Return the [X, Y] coordinate for the center point of the cell that contains the specified text.  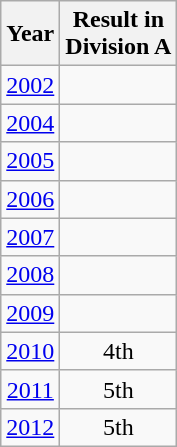
2008 [30, 275]
Result inDivision A [118, 34]
2012 [30, 427]
2009 [30, 313]
2002 [30, 85]
4th [118, 351]
Year [30, 34]
2010 [30, 351]
2006 [30, 199]
2011 [30, 389]
2007 [30, 237]
2005 [30, 161]
2004 [30, 123]
